Locate the cell with the specified text and output its [X, Y] center coordinate. 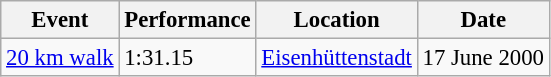
Date [483, 20]
1:31.15 [188, 58]
Event [60, 20]
Eisenhüttenstadt [336, 58]
20 km walk [60, 58]
Location [336, 20]
Performance [188, 20]
17 June 2000 [483, 58]
